From the cell containing the given text, extract its center point as [x, y] coordinate. 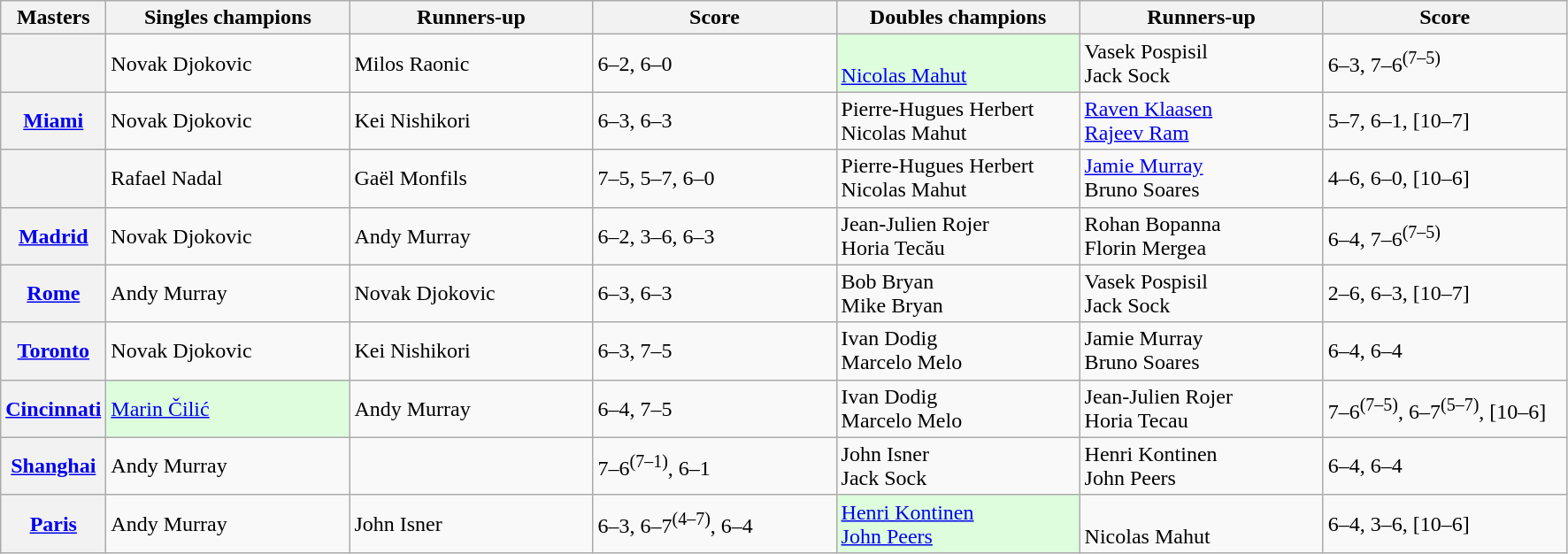
Milos Raonic [471, 64]
6–4, 3–6, [10–6] [1444, 524]
Shanghai [53, 466]
Paris [53, 524]
Bob Bryan Mike Bryan [957, 294]
6–2, 3–6, 6–3 [715, 235]
Rome [53, 294]
Marin Čilić [228, 409]
7–5, 5–7, 6–0 [715, 179]
6–4, 7–6(7–5) [1444, 235]
7–6(7–5), 6–7(5–7), [10–6] [1444, 409]
Jean-Julien Rojer Horia Tecau [1202, 409]
7–6(7–1), 6–1 [715, 466]
6–3, 7–6(7–5) [1444, 64]
John Isner [471, 524]
Raven Klaasen Rajeev Ram [1202, 120]
Jean-Julien Rojer Horia Tecău [957, 235]
4–6, 6–0, [10–6] [1444, 179]
Miami [53, 120]
6–3, 7–5 [715, 350]
Rafael Nadal [228, 179]
John Isner Jack Sock [957, 466]
6–2, 6–0 [715, 64]
Masters [53, 18]
2–6, 6–3, [10–7] [1444, 294]
Gaël Monfils [471, 179]
Cincinnati [53, 409]
6–3, 6–7(4–7), 6–4 [715, 524]
Singles champions [228, 18]
6–4, 7–5 [715, 409]
5–7, 6–1, [10–7] [1444, 120]
Rohan Bopanna Florin Mergea [1202, 235]
Madrid [53, 235]
Toronto [53, 350]
Doubles champions [957, 18]
